Return the (X, Y) coordinate for the center point of the cell that contains the specified text.  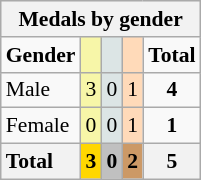
Gender (41, 55)
Female (41, 126)
2 (132, 162)
Medals by gender (101, 19)
4 (172, 90)
Male (41, 90)
5 (172, 162)
